Extract the [x, y] coordinate from the center of the cell holding the provided text.  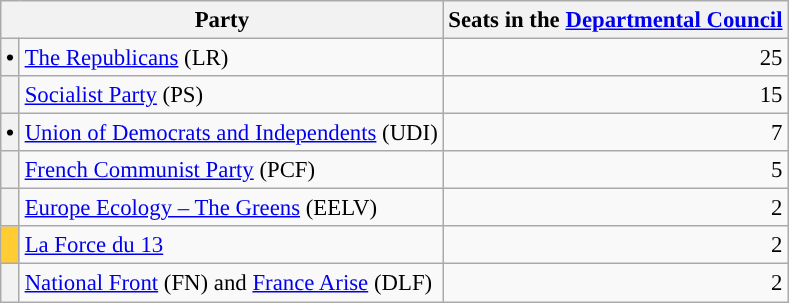
Party [222, 20]
National Front (FN) and France Arise (DLF) [231, 283]
7 [616, 133]
The Republicans (LR) [231, 58]
5 [616, 170]
25 [616, 58]
Socialist Party (PS) [231, 95]
15 [616, 95]
La Force du 13 [231, 245]
Union of Democrats and Independents (UDI) [231, 133]
Seats in the Departmental Council [616, 20]
Europe Ecology – The Greens (EELV) [231, 208]
French Communist Party (PCF) [231, 170]
